From the cell containing the given text, extract its center point as [X, Y] coordinate. 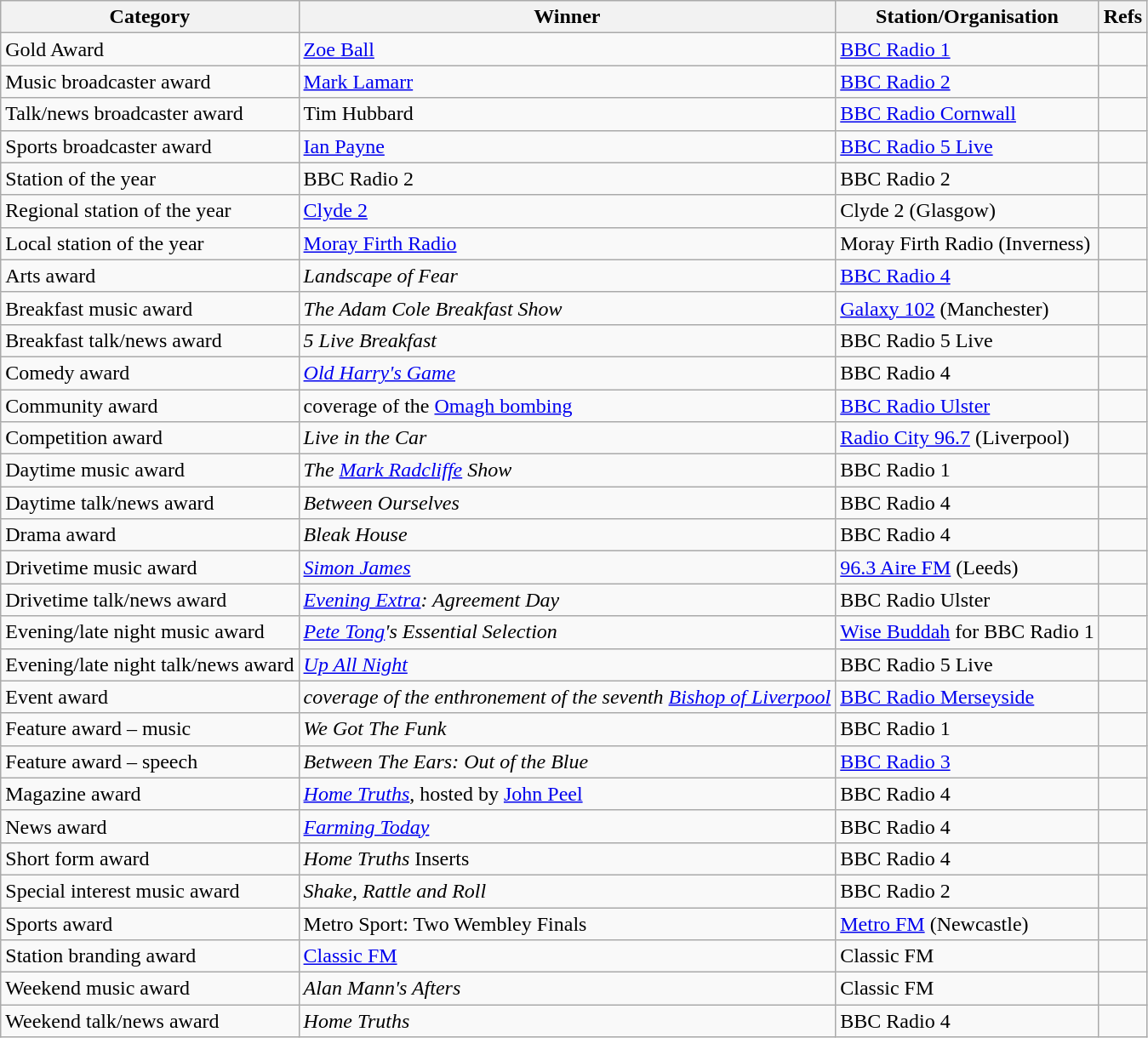
Station/Organisation [967, 17]
Evening/late night talk/news award [150, 664]
Daytime talk/news award [150, 503]
Gold Award [150, 49]
Event award [150, 697]
Wise Buddah for BBC Radio 1 [967, 632]
Daytime music award [150, 471]
Galaxy 102 (Manchester) [967, 308]
5 Live Breakfast [567, 340]
Clyde 2 [567, 211]
BBC Radio 3 [967, 761]
Mark Lamarr [567, 82]
Alan Mann's Afters [567, 989]
Between The Ears: Out of the Blue [567, 761]
Station branding award [150, 956]
Landscape of Fear [567, 276]
News award [150, 826]
Metro Sport: Two Wembley Finals [567, 923]
Pete Tong's Essential Selection [567, 632]
Drama award [150, 535]
Comedy award [150, 373]
Evening/late night music award [150, 632]
Shake, Rattle and Roll [567, 891]
Zoe Ball [567, 49]
The Adam Cole Breakfast Show [567, 308]
Weekend talk/news award [150, 1021]
We Got The Funk [567, 729]
Breakfast music award [150, 308]
Farming Today [567, 826]
Talk/news broadcaster award [150, 114]
Short form award [150, 858]
Simon James [567, 567]
Old Harry's Game [567, 373]
Home Truths Inserts [567, 858]
Sports award [150, 923]
Between Ourselves [567, 503]
Breakfast talk/news award [150, 340]
Local station of the year [150, 243]
Music broadcaster award [150, 82]
coverage of the Omagh bombing [567, 406]
Sports broadcaster award [150, 146]
Drivetime talk/news award [150, 600]
Competition award [150, 438]
Metro FM (Newcastle) [967, 923]
Winner [567, 17]
Radio City 96.7 (Liverpool) [967, 438]
Feature award – music [150, 729]
Evening Extra: Agreement Day [567, 600]
Community award [150, 406]
Special interest music award [150, 891]
Category [150, 17]
Arts award [150, 276]
Home Truths [567, 1021]
Moray Firth Radio (Inverness) [967, 243]
96.3 Aire FM (Leeds) [967, 567]
Home Truths, hosted by John Peel [567, 794]
Clyde 2 (Glasgow) [967, 211]
Regional station of the year [150, 211]
Tim Hubbard [567, 114]
Station of the year [150, 179]
Feature award – speech [150, 761]
Ian Payne [567, 146]
Magazine award [150, 794]
The Mark Radcliffe Show [567, 471]
Up All Night [567, 664]
Live in the Car [567, 438]
Refs [1122, 17]
Drivetime music award [150, 567]
Bleak House [567, 535]
coverage of the enthronement of the seventh Bishop of Liverpool [567, 697]
Weekend music award [150, 989]
Moray Firth Radio [567, 243]
BBC Radio Merseyside [967, 697]
BBC Radio Cornwall [967, 114]
